Extract the (X, Y) coordinate from the center of the cell holding the provided text.  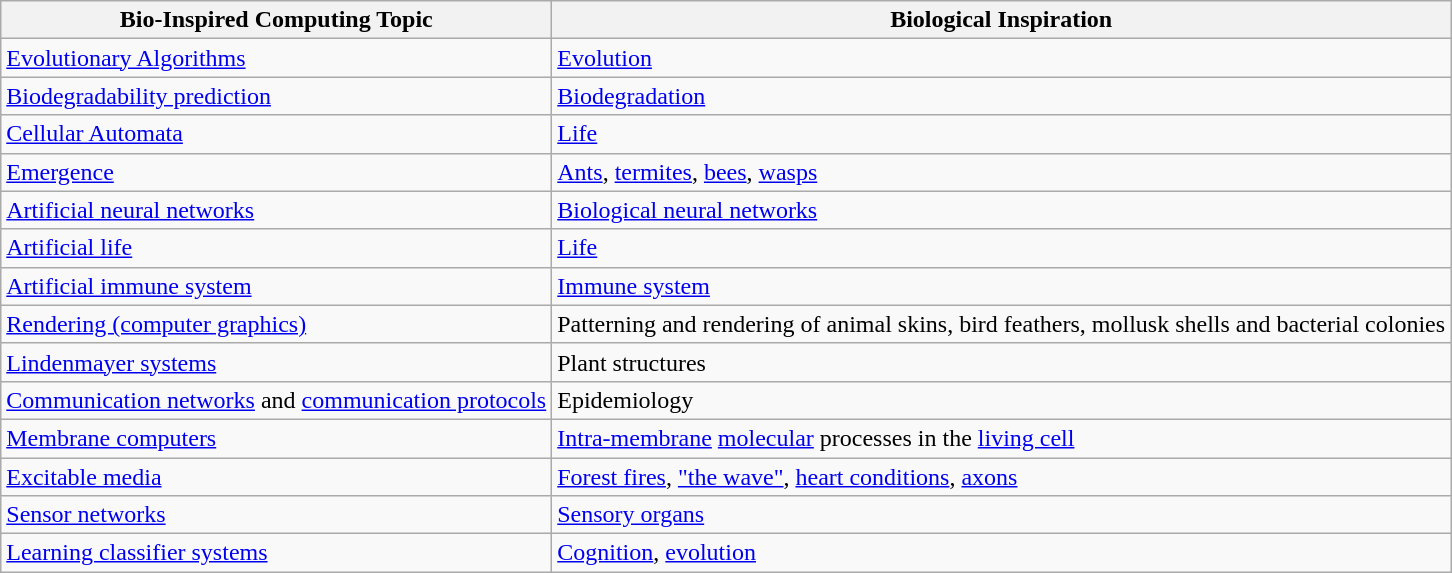
Epidemiology (1002, 400)
Bio-Inspired Computing Topic (276, 20)
Emergence (276, 172)
Plant structures (1002, 362)
Forest fires, "the wave", heart conditions, axons (1002, 477)
Artificial life (276, 248)
Artificial immune system (276, 286)
Biodegradation (1002, 96)
Evolutionary Algorithms (276, 58)
Sensor networks (276, 515)
Artificial neural networks (276, 210)
Sensory organs (1002, 515)
Biological neural networks (1002, 210)
Excitable media (276, 477)
Immune system (1002, 286)
Patterning and rendering of animal skins, bird feathers, mollusk shells and bacterial colonies (1002, 324)
Membrane computers (276, 438)
Intra-membrane molecular processes in the living cell (1002, 438)
Evolution (1002, 58)
Biodegradability prediction (276, 96)
Lindenmayer systems (276, 362)
Communication networks and communication protocols (276, 400)
Learning classifier systems (276, 553)
Cellular Automata (276, 134)
Biological Inspiration (1002, 20)
Ants, termites, bees, wasps (1002, 172)
Rendering (computer graphics) (276, 324)
Cognition, evolution (1002, 553)
